From the cell containing the given text, extract its center point as (X, Y) coordinate. 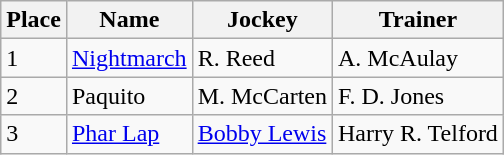
Phar Lap (129, 134)
A. McAulay (418, 58)
Trainer (418, 20)
Name (129, 20)
Harry R. Telford (418, 134)
Jockey (262, 20)
Bobby Lewis (262, 134)
R. Reed (262, 58)
1 (34, 58)
3 (34, 134)
2 (34, 96)
Paquito (129, 96)
M. McCarten (262, 96)
F. D. Jones (418, 96)
Place (34, 20)
Nightmarch (129, 58)
